Return the (X, Y) coordinate for the center point of the cell that contains the specified text.  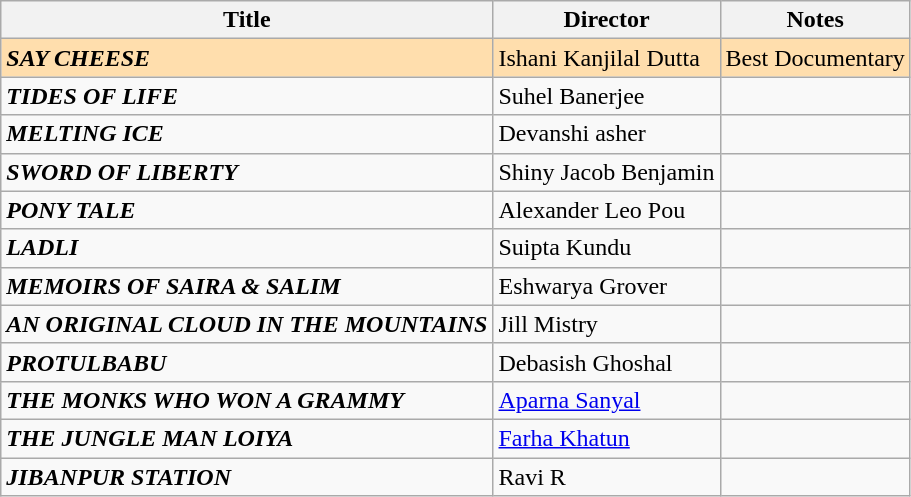
MELTING ICE (247, 134)
THE JUNGLE MAN LOIYA (247, 438)
AN ORIGINAL CLOUD IN THE MOUNTAINS (247, 324)
MEMOIRS OF SAIRA & SALIM (247, 286)
JIBANPUR STATION (247, 477)
Suhel Banerjee (606, 96)
PONY TALE (247, 210)
Director (606, 20)
Ravi R (606, 477)
Aparna Sanyal (606, 400)
SWORD OF LIBERTY (247, 172)
Notes (815, 20)
PROTULBABU (247, 362)
Devanshi asher (606, 134)
Shiny Jacob Benjamin (606, 172)
Alexander Leo Pou (606, 210)
Title (247, 20)
Jill Mistry (606, 324)
Ishani Kanjilal Dutta (606, 58)
SAY CHEESE (247, 58)
Eshwarya Grover (606, 286)
Best Documentary (815, 58)
Debasish Ghoshal (606, 362)
Farha Khatun (606, 438)
THE MONKS WHO WON A GRAMMY (247, 400)
LADLI (247, 248)
Suipta Kundu (606, 248)
TIDES OF LIFE (247, 96)
